Locate the cell with the specified text and output its (x, y) center coordinate. 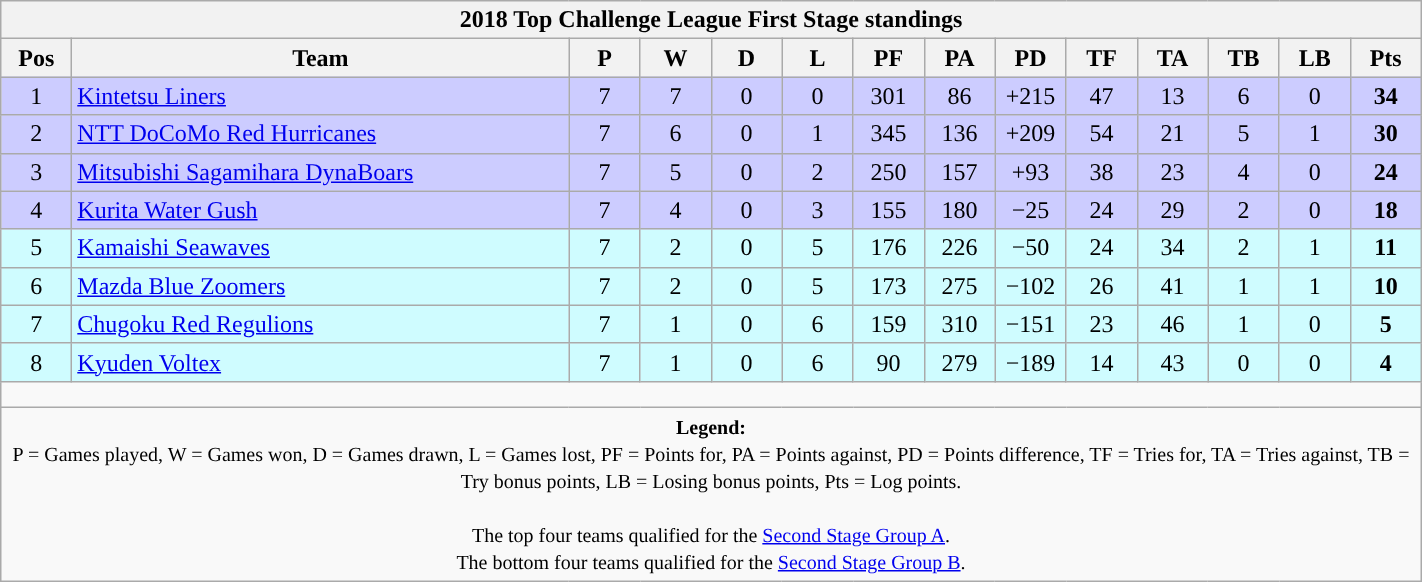
29 (1172, 210)
14 (1102, 362)
−50 (1030, 248)
176 (888, 248)
90 (888, 362)
Kurita Water Gush (320, 210)
54 (1102, 134)
PF (888, 58)
11 (1386, 248)
250 (888, 172)
P (604, 58)
345 (888, 134)
Mazda Blue Zoomers (320, 286)
+93 (1030, 172)
Kamaishi Seawaves (320, 248)
W (676, 58)
−151 (1030, 324)
310 (960, 324)
226 (960, 248)
180 (960, 210)
157 (960, 172)
43 (1172, 362)
+215 (1030, 96)
2018 Top Challenge League First Stage standings (711, 20)
155 (888, 210)
−189 (1030, 362)
Mitsubishi Sagamihara DynaBoars (320, 172)
Pos (36, 58)
Kyuden Voltex (320, 362)
173 (888, 286)
10 (1386, 286)
30 (1386, 134)
TB (1244, 58)
D (746, 58)
279 (960, 362)
21 (1172, 134)
159 (888, 324)
38 (1102, 172)
46 (1172, 324)
301 (888, 96)
136 (960, 134)
275 (960, 286)
Team (320, 58)
NTT DoCoMo Red Hurricanes (320, 134)
−25 (1030, 210)
Pts (1386, 58)
+209 (1030, 134)
41 (1172, 286)
18 (1386, 210)
TF (1102, 58)
L (818, 58)
Chugoku Red Regulions (320, 324)
47 (1102, 96)
−102 (1030, 286)
TA (1172, 58)
Kintetsu Liners (320, 96)
13 (1172, 96)
86 (960, 96)
8 (36, 362)
26 (1102, 286)
LB (1314, 58)
PD (1030, 58)
PA (960, 58)
